Find where the given text appears and provide that cell's center as (x, y) coordinate. 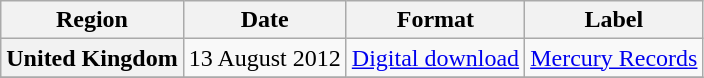
Region (92, 20)
Date (264, 20)
13 August 2012 (264, 58)
Digital download (435, 58)
Format (435, 20)
United Kingdom (92, 58)
Label (614, 20)
Mercury Records (614, 58)
